From the cell containing the given text, extract its center point as [X, Y] coordinate. 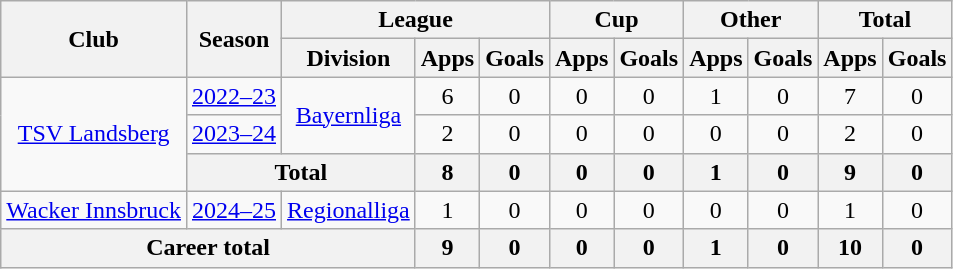
6 [447, 96]
2024–25 [234, 210]
Season [234, 39]
Bayernliga [349, 115]
Other [751, 20]
Regionalliga [349, 210]
10 [850, 248]
2022–23 [234, 96]
Career total [208, 248]
8 [447, 172]
Division [349, 58]
7 [850, 96]
Cup [616, 20]
Club [94, 39]
League [416, 20]
2023–24 [234, 134]
Wacker Innsbruck [94, 210]
TSV Landsberg [94, 134]
